For the text-containing cell, return its midpoint in (X, Y) coordinate format. 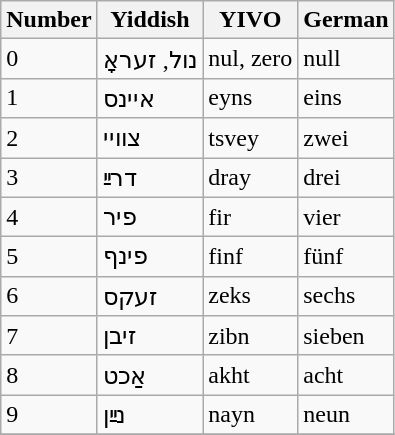
צוויי (150, 138)
fünf (346, 257)
fir (250, 217)
nayn (250, 415)
nul, zero (250, 59)
אַכט (150, 375)
1 (49, 98)
זיבן (150, 336)
acht (346, 375)
vier (346, 217)
4 (49, 217)
tsvey (250, 138)
neun (346, 415)
9 (49, 415)
פינף (150, 257)
akht (250, 375)
German (346, 20)
finf (250, 257)
5 (49, 257)
zwei (346, 138)
eins (346, 98)
0 (49, 59)
null (346, 59)
פיר (150, 217)
6 (49, 296)
נײַן (150, 415)
3 (49, 178)
Number (49, 20)
sechs (346, 296)
dray (250, 178)
2 (49, 138)
zeks (250, 296)
7 (49, 336)
זעקס (150, 296)
drei (346, 178)
דרײַ (150, 178)
8 (49, 375)
איינס (150, 98)
zibn (250, 336)
eyns (250, 98)
נול, זעראָ (150, 59)
sieben (346, 336)
YIVO (250, 20)
Yiddish (150, 20)
